Output the [X, Y] coordinate of the center of the cell containing the given text.  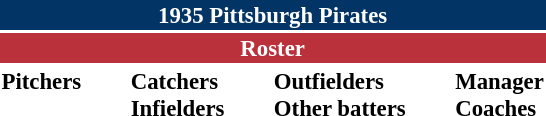
1935 Pittsburgh Pirates [272, 15]
Roster [272, 48]
